Pinpoint the cell where the given text exists, returning its (X, Y) midpoint coordinate. 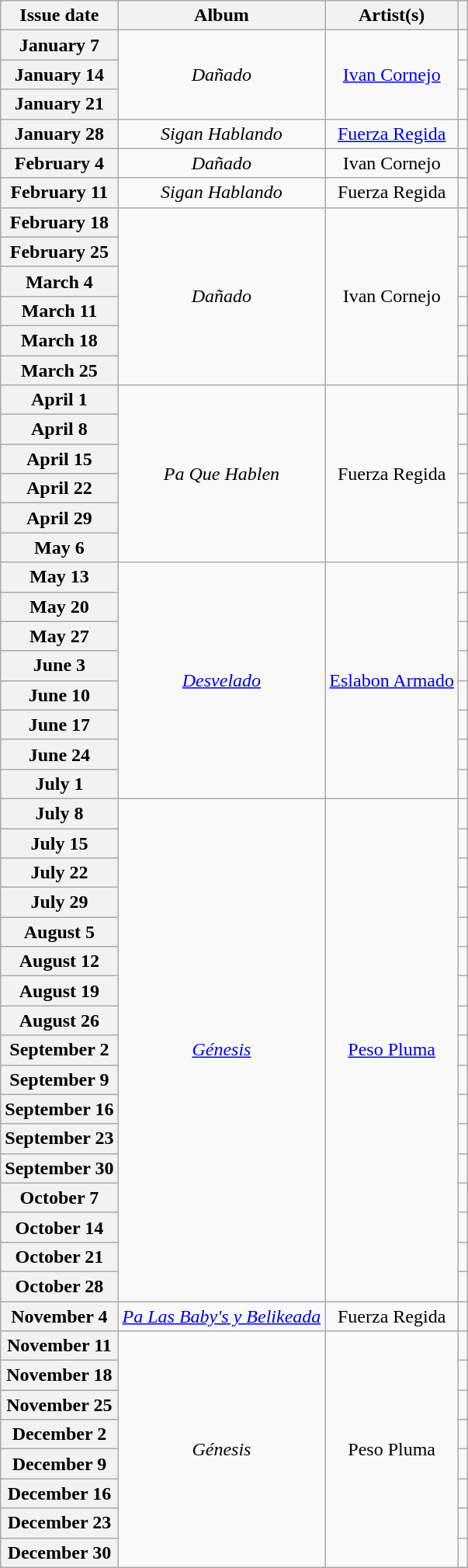
February 11 (59, 193)
October 14 (59, 1227)
January 28 (59, 134)
August 19 (59, 991)
April 1 (59, 400)
November 4 (59, 1316)
July 1 (59, 784)
June 24 (59, 754)
Desvelado (222, 680)
March 11 (59, 311)
Album (222, 16)
December 2 (59, 1434)
August 12 (59, 961)
September 2 (59, 1050)
September 16 (59, 1109)
Eslabon Armado (392, 680)
January 21 (59, 104)
January 7 (59, 45)
July 8 (59, 813)
June 17 (59, 725)
October 21 (59, 1257)
August 26 (59, 1020)
Artist(s) (392, 16)
April 29 (59, 518)
September 30 (59, 1168)
January 14 (59, 75)
April 22 (59, 488)
December 23 (59, 1523)
Pa Que Hablen (222, 474)
November 11 (59, 1346)
November 18 (59, 1375)
April 15 (59, 459)
October 28 (59, 1286)
June 3 (59, 666)
August 5 (59, 932)
October 7 (59, 1198)
March 25 (59, 370)
July 22 (59, 873)
September 23 (59, 1139)
April 8 (59, 429)
May 6 (59, 548)
July 29 (59, 902)
December 30 (59, 1552)
June 10 (59, 695)
May 27 (59, 636)
March 18 (59, 340)
February 4 (59, 163)
December 9 (59, 1464)
September 9 (59, 1080)
February 18 (59, 222)
July 15 (59, 843)
May 20 (59, 607)
Pa Las Baby's y Belikeada (222, 1316)
March 4 (59, 281)
February 25 (59, 252)
December 16 (59, 1493)
November 25 (59, 1405)
Issue date (59, 16)
May 13 (59, 577)
